Pinpoint the cell where the given text exists, returning its [x, y] midpoint coordinate. 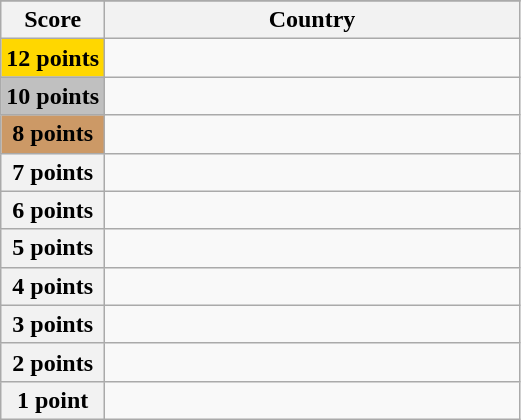
10 points [53, 96]
2 points [53, 362]
5 points [53, 248]
8 points [53, 134]
12 points [53, 58]
Score [53, 20]
3 points [53, 324]
1 point [53, 400]
4 points [53, 286]
Country [312, 20]
7 points [53, 172]
6 points [53, 210]
